Detect which cell encompasses the target text, then output its (X, Y) center coordinate. 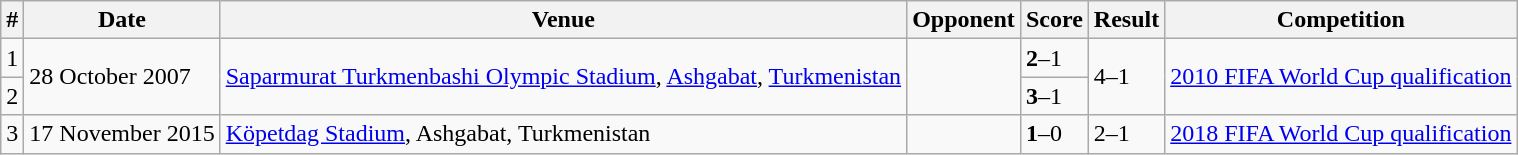
2010 FIFA World Cup qualification (1341, 77)
Result (1126, 20)
2 (12, 96)
3 (12, 134)
Date (122, 20)
Saparmurat Turkmenbashi Olympic Stadium, Ashgabat, Turkmenistan (563, 77)
17 November 2015 (122, 134)
3–1 (1054, 96)
Competition (1341, 20)
2018 FIFA World Cup qualification (1341, 134)
Köpetdag Stadium, Ashgabat, Turkmenistan (563, 134)
# (12, 20)
Opponent (964, 20)
Venue (563, 20)
4–1 (1126, 77)
1 (12, 58)
1–0 (1054, 134)
Score (1054, 20)
28 October 2007 (122, 77)
